Search for the cell housing the specified text and yield its [X, Y] center coordinate. 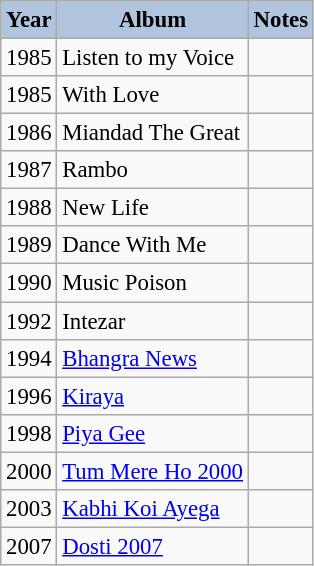
Miandad The Great [152, 133]
Album [152, 20]
Kiraya [152, 396]
Piya Gee [152, 433]
Listen to my Voice [152, 58]
1987 [29, 170]
2003 [29, 509]
1986 [29, 133]
Music Poison [152, 283]
Notes [280, 20]
1996 [29, 396]
New Life [152, 208]
With Love [152, 95]
1994 [29, 358]
2000 [29, 471]
1988 [29, 208]
Dance With Me [152, 245]
Bhangra News [152, 358]
Rambo [152, 170]
1992 [29, 321]
1989 [29, 245]
1990 [29, 283]
Year [29, 20]
1998 [29, 433]
Dosti 2007 [152, 546]
Kabhi Koi Ayega [152, 509]
Tum Mere Ho 2000 [152, 471]
Intezar [152, 321]
2007 [29, 546]
